Identify which cell holds the provided text, then report its (x, y) central coordinate. 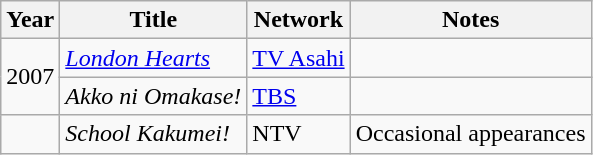
NTV (298, 134)
Occasional appearances (470, 134)
TBS (298, 96)
Network (298, 20)
Akko ni Omakase! (154, 96)
Title (154, 20)
Year (30, 20)
School Kakumei! (154, 134)
Notes (470, 20)
2007 (30, 77)
TV Asahi (298, 58)
London Hearts (154, 58)
